Capture the cell that displays the provided text and extract its (X, Y) central coordinate. 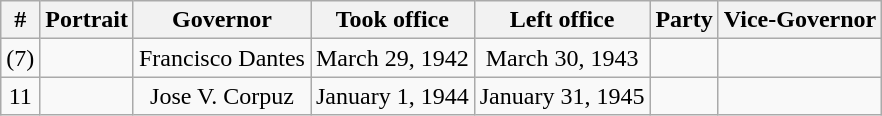
Francisco Dantes (222, 58)
Governor (222, 20)
March 29, 1942 (392, 58)
Left office (562, 20)
Party (684, 20)
January 31, 1945 (562, 96)
Portrait (87, 20)
Took office (392, 20)
11 (20, 96)
Vice-Governor (800, 20)
January 1, 1944 (392, 96)
(7) (20, 58)
Jose V. Corpuz (222, 96)
# (20, 20)
March 30, 1943 (562, 58)
